Capture the cell that displays the provided text and extract its [x, y] central coordinate. 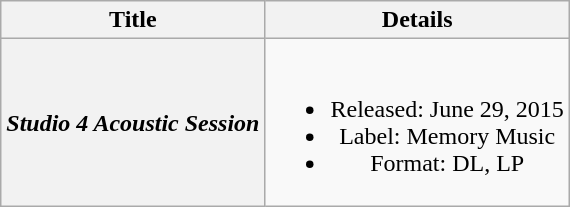
Details [417, 20]
Released: June 29, 2015Label: Memory MusicFormat: DL, LP [417, 122]
Title [133, 20]
Studio 4 Acoustic Session [133, 122]
